Scan for the cell matching the given text and deliver its [x, y] coordinate at center. 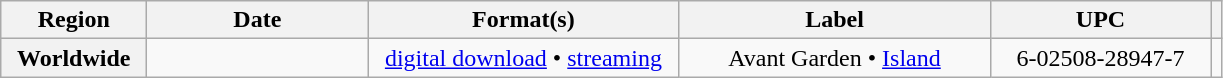
UPC [1100, 20]
Avant Garden • Island [834, 58]
Worldwide [74, 58]
Date [258, 20]
6-02508-28947-7 [1100, 58]
digital download • streaming [524, 58]
Format(s) [524, 20]
Region [74, 20]
Label [834, 20]
